Pinpoint the cell where the given text exists, returning its [x, y] midpoint coordinate. 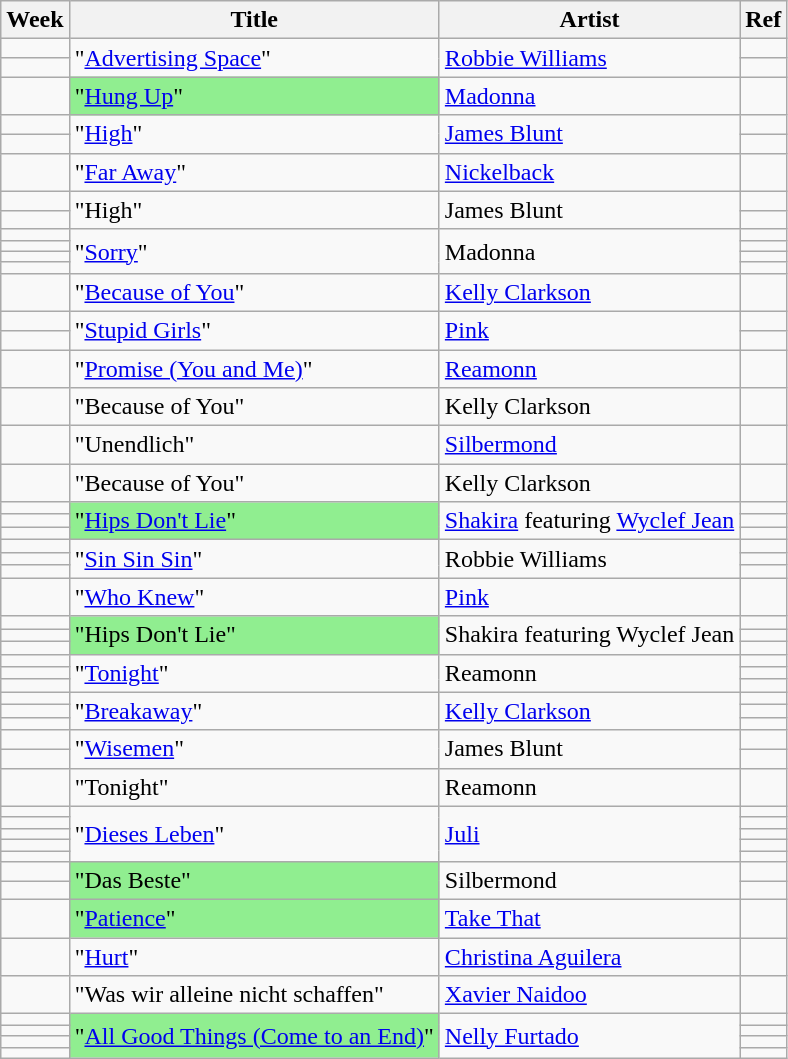
Week [35, 20]
"Far Away" [254, 172]
"Advertising Space" [254, 58]
"Stupid Girls" [254, 330]
"Patience" [254, 919]
"All Good Things (Come to an End)" [254, 1036]
Title [254, 20]
Nelly Furtado [589, 1036]
"Dieses Leben" [254, 834]
Juli [589, 834]
Artist [589, 20]
"Hung Up" [254, 96]
"Unendlich" [254, 445]
Ref [764, 20]
Christina Aguilera [589, 957]
"Promise (You and Me)" [254, 369]
"Sin Sin Sin" [254, 559]
"Wisemen" [254, 749]
Nickelback [589, 172]
"Das Beste" [254, 881]
"Sorry" [254, 251]
"Hurt" [254, 957]
Take That [589, 919]
"Was wir alleine nicht schaffen" [254, 995]
"Who Knew" [254, 597]
"Breakaway" [254, 711]
Xavier Naidoo [589, 995]
